Extract the (x, y) coordinate from the center of the cell holding the provided text.  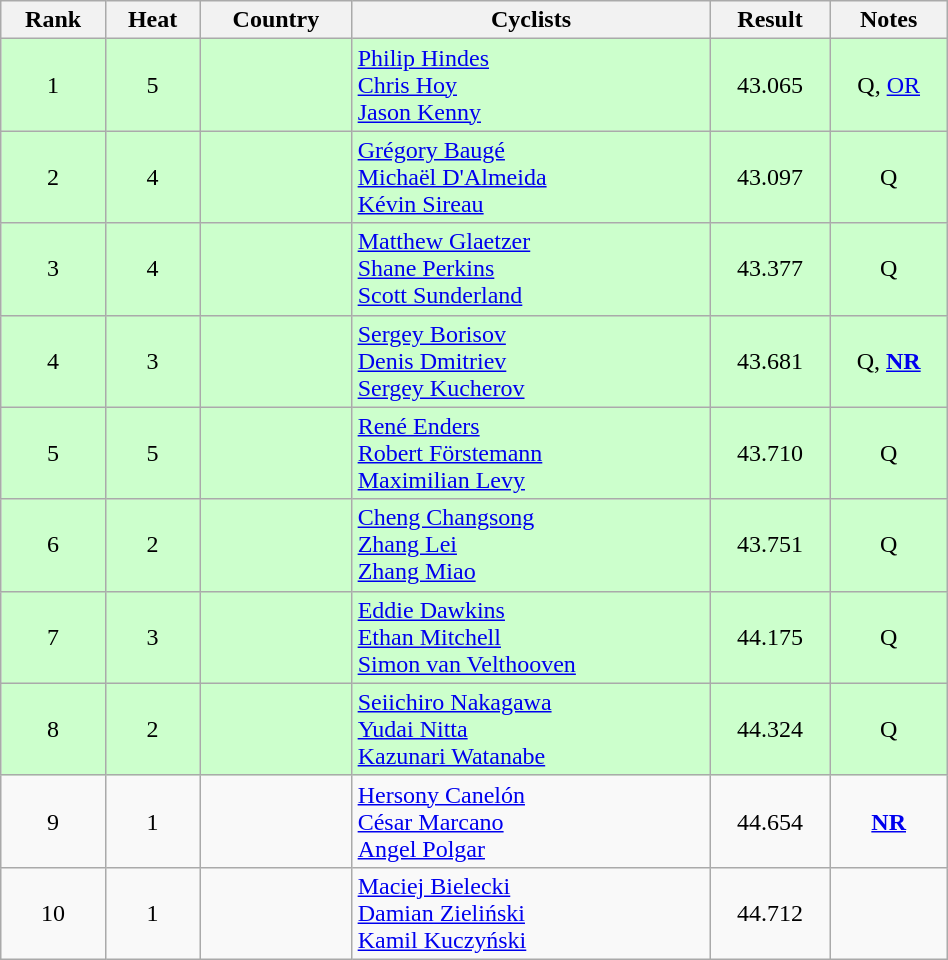
Notes (888, 20)
Matthew GlaetzerShane PerkinsScott Sunderland (531, 269)
43.065 (770, 85)
Result (770, 20)
NR (888, 821)
Eddie DawkinsEthan MitchellSimon van Velthooven (531, 637)
Rank (54, 20)
44.712 (770, 913)
44.654 (770, 821)
10 (54, 913)
Maciej BieleckiDamian ZielińskiKamil Kuczyński (531, 913)
Q, NR (888, 361)
René EndersRobert FörstemannMaximilian Levy (531, 453)
9 (54, 821)
8 (54, 729)
43.681 (770, 361)
Heat (152, 20)
43.751 (770, 545)
6 (54, 545)
Q, OR (888, 85)
43.710 (770, 453)
7 (54, 637)
Cheng ChangsongZhang LeiZhang Miao (531, 545)
Philip HindesChris HoyJason Kenny (531, 85)
Country (276, 20)
Grégory BaugéMichaël D'AlmeidaKévin Sireau (531, 177)
44.175 (770, 637)
Hersony CanelónCésar MarcanoAngel Polgar (531, 821)
43.377 (770, 269)
Seiichiro NakagawaYudai NittaKazunari Watanabe (531, 729)
Cyclists (531, 20)
43.097 (770, 177)
44.324 (770, 729)
Sergey BorisovDenis DmitrievSergey Kucherov (531, 361)
